Scan for the cell matching the given text and deliver its [X, Y] coordinate at center. 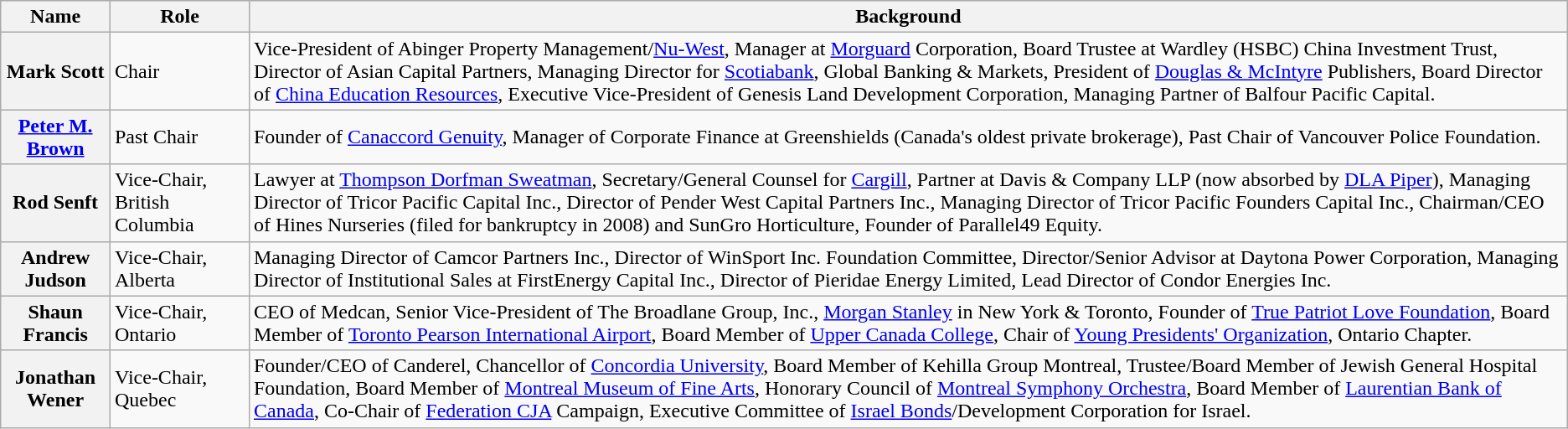
Rod Senft [55, 203]
Vice-Chair, Alberta [179, 268]
Vice-Chair, British Columbia [179, 203]
Chair [179, 71]
Mark Scott [55, 71]
Background [908, 17]
Role [179, 17]
Vice-Chair, Ontario [179, 323]
Past Chair [179, 137]
Andrew Judson [55, 268]
Vice-Chair, Quebec [179, 389]
Name [55, 17]
Jonathan Wener [55, 389]
Shaun Francis [55, 323]
Peter M. Brown [55, 137]
